For the text-containing cell, return its midpoint in [X, Y] coordinate format. 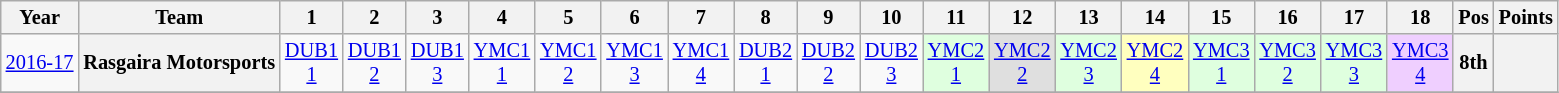
14 [1155, 17]
DUB13 [438, 63]
DUB23 [892, 63]
11 [956, 17]
2016-17 [40, 63]
YMC12 [568, 63]
12 [1022, 17]
18 [1420, 17]
Pos [1473, 17]
YMC11 [502, 63]
YMC32 [1287, 63]
Team [179, 17]
1 [312, 17]
7 [701, 17]
DUB11 [312, 63]
YMC22 [1022, 63]
3 [438, 17]
DUB21 [766, 63]
9 [828, 17]
YMC31 [1221, 63]
YMC23 [1088, 63]
8th [1473, 63]
YMC24 [1155, 63]
8 [766, 17]
YMC21 [956, 63]
YMC33 [1354, 63]
10 [892, 17]
YMC14 [701, 63]
4 [502, 17]
15 [1221, 17]
13 [1088, 17]
YMC34 [1420, 63]
17 [1354, 17]
5 [568, 17]
DUB22 [828, 63]
6 [634, 17]
16 [1287, 17]
Rasgaira Motorsports [179, 63]
2 [374, 17]
Points [1526, 17]
Year [40, 17]
DUB12 [374, 63]
YMC13 [634, 63]
